Return [x, y] of the center of cell containing provided text 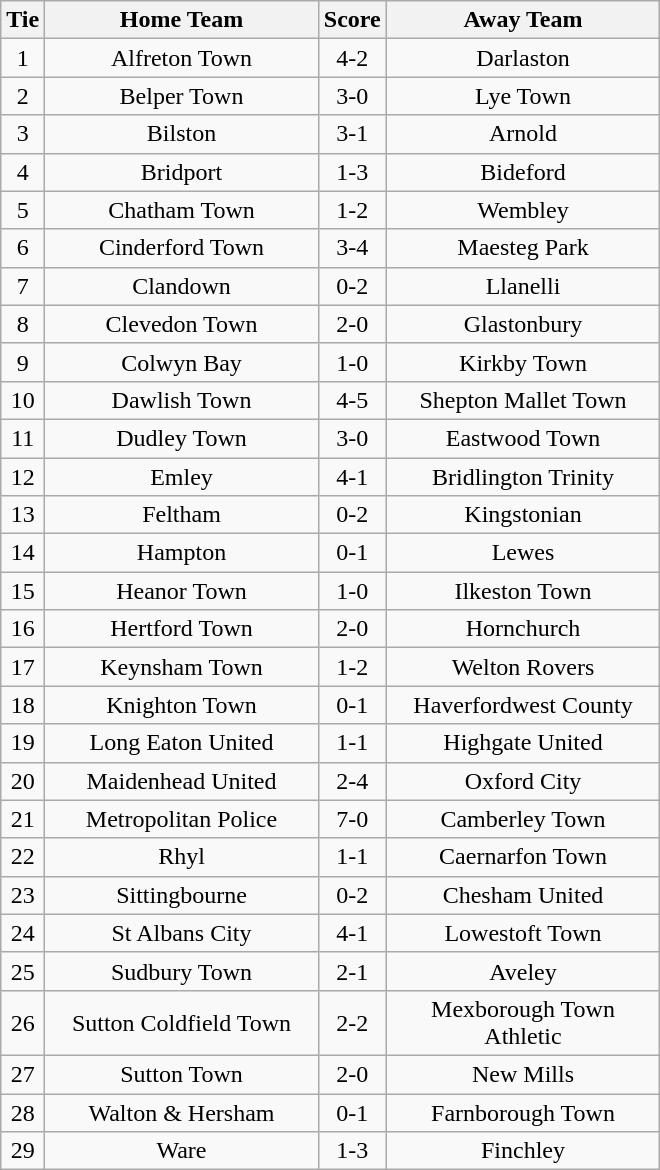
3-1 [352, 134]
15 [23, 591]
Hampton [182, 553]
Chesham United [523, 895]
Maesteg Park [523, 248]
Kingstonian [523, 515]
Feltham [182, 515]
6 [23, 248]
Rhyl [182, 857]
25 [23, 971]
7 [23, 286]
Caernarfon Town [523, 857]
22 [23, 857]
9 [23, 362]
Clevedon Town [182, 324]
2-2 [352, 1022]
Clandown [182, 286]
17 [23, 667]
Eastwood Town [523, 438]
Shepton Mallet Town [523, 400]
Score [352, 20]
Bilston [182, 134]
Dudley Town [182, 438]
Highgate United [523, 743]
Dawlish Town [182, 400]
Farnborough Town [523, 1113]
Oxford City [523, 781]
Sutton Town [182, 1074]
19 [23, 743]
Tie [23, 20]
Bridport [182, 172]
4 [23, 172]
Long Eaton United [182, 743]
Camberley Town [523, 819]
28 [23, 1113]
Walton & Hersham [182, 1113]
Arnold [523, 134]
Chatham Town [182, 210]
Heanor Town [182, 591]
Finchley [523, 1151]
27 [23, 1074]
Ilkeston Town [523, 591]
18 [23, 705]
14 [23, 553]
Lewes [523, 553]
Lye Town [523, 96]
7-0 [352, 819]
Emley [182, 477]
Aveley [523, 971]
Bridlington Trinity [523, 477]
Metropolitan Police [182, 819]
26 [23, 1022]
Mexborough Town Athletic [523, 1022]
Hornchurch [523, 629]
Welton Rovers [523, 667]
Bideford [523, 172]
2 [23, 96]
Home Team [182, 20]
St Albans City [182, 933]
20 [23, 781]
Darlaston [523, 58]
1 [23, 58]
Alfreton Town [182, 58]
10 [23, 400]
16 [23, 629]
11 [23, 438]
Haverfordwest County [523, 705]
12 [23, 477]
21 [23, 819]
3 [23, 134]
Cinderford Town [182, 248]
29 [23, 1151]
Sudbury Town [182, 971]
Belper Town [182, 96]
Sittingbourne [182, 895]
5 [23, 210]
Sutton Coldfield Town [182, 1022]
3-4 [352, 248]
13 [23, 515]
Glastonbury [523, 324]
4-5 [352, 400]
2-4 [352, 781]
Colwyn Bay [182, 362]
4-2 [352, 58]
8 [23, 324]
23 [23, 895]
Away Team [523, 20]
Llanelli [523, 286]
Ware [182, 1151]
Lowestoft Town [523, 933]
Hertford Town [182, 629]
Wembley [523, 210]
2-1 [352, 971]
Maidenhead United [182, 781]
Knighton Town [182, 705]
Kirkby Town [523, 362]
24 [23, 933]
Keynsham Town [182, 667]
New Mills [523, 1074]
